Capture the cell that displays the provided text and extract its [x, y] central coordinate. 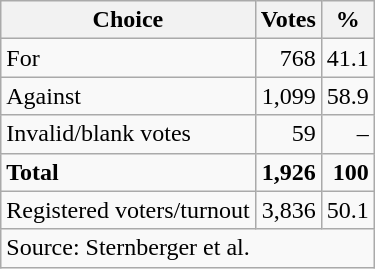
Registered voters/turnout [128, 210]
59 [288, 134]
1,926 [288, 172]
41.1 [348, 58]
Total [128, 172]
– [348, 134]
100 [348, 172]
Votes [288, 20]
768 [288, 58]
Source: Sternberger et al. [188, 248]
3,836 [288, 210]
Invalid/blank votes [128, 134]
1,099 [288, 96]
Against [128, 96]
% [348, 20]
For [128, 58]
50.1 [348, 210]
Choice [128, 20]
58.9 [348, 96]
